Provide the [x, y] coordinate of the cell's center where the given text is located.  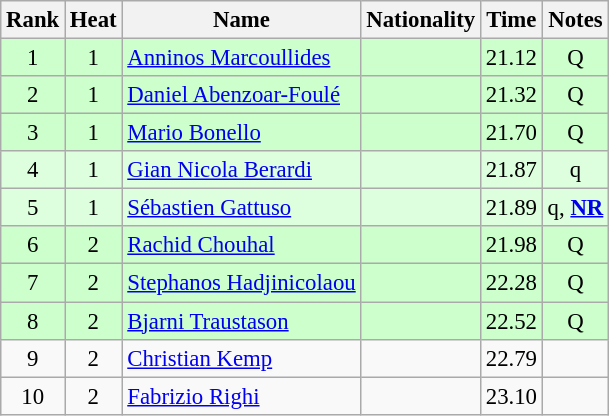
Gian Nicola Berardi [242, 170]
Daniel Abenzoar-Foulé [242, 95]
22.28 [511, 283]
6 [33, 245]
3 [33, 133]
10 [33, 396]
Christian Kemp [242, 358]
21.12 [511, 58]
q [575, 170]
Nationality [420, 20]
Anninos Marcoullides [242, 58]
4 [33, 170]
5 [33, 208]
Stephanos Hadjinicolaou [242, 283]
Mario Bonello [242, 133]
23.10 [511, 396]
22.79 [511, 358]
Sébastien Gattuso [242, 208]
Name [242, 20]
22.52 [511, 321]
Rachid Chouhal [242, 245]
Rank [33, 20]
9 [33, 358]
q, NR [575, 208]
Heat [94, 20]
21.98 [511, 245]
Notes [575, 20]
21.89 [511, 208]
7 [33, 283]
Bjarni Traustason [242, 321]
21.87 [511, 170]
Fabrizio Righi [242, 396]
Time [511, 20]
8 [33, 321]
21.70 [511, 133]
21.32 [511, 95]
